Locate the cell with the specified text and output its [X, Y] center coordinate. 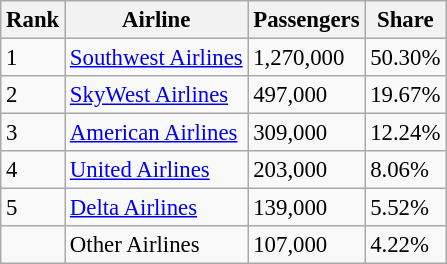
Southwest Airlines [156, 58]
309,000 [306, 133]
SkyWest Airlines [156, 95]
1,270,000 [306, 58]
139,000 [306, 208]
American Airlines [156, 133]
2 [33, 95]
107,000 [306, 245]
Rank [33, 20]
5.52% [406, 208]
8.06% [406, 170]
19.67% [406, 95]
4 [33, 170]
5 [33, 208]
Share [406, 20]
3 [33, 133]
50.30% [406, 58]
497,000 [306, 95]
United Airlines [156, 170]
Passengers [306, 20]
12.24% [406, 133]
Airline [156, 20]
1 [33, 58]
203,000 [306, 170]
Delta Airlines [156, 208]
4.22% [406, 245]
Other Airlines [156, 245]
